Output the (X, Y) coordinate of the center of the cell containing the given text.  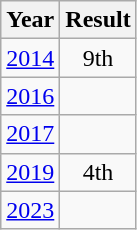
4th (98, 172)
Year (30, 20)
Result (98, 20)
2016 (30, 96)
2014 (30, 58)
2019 (30, 172)
2017 (30, 134)
2023 (30, 210)
9th (98, 58)
